From the cell containing the given text, extract its center point as [X, Y] coordinate. 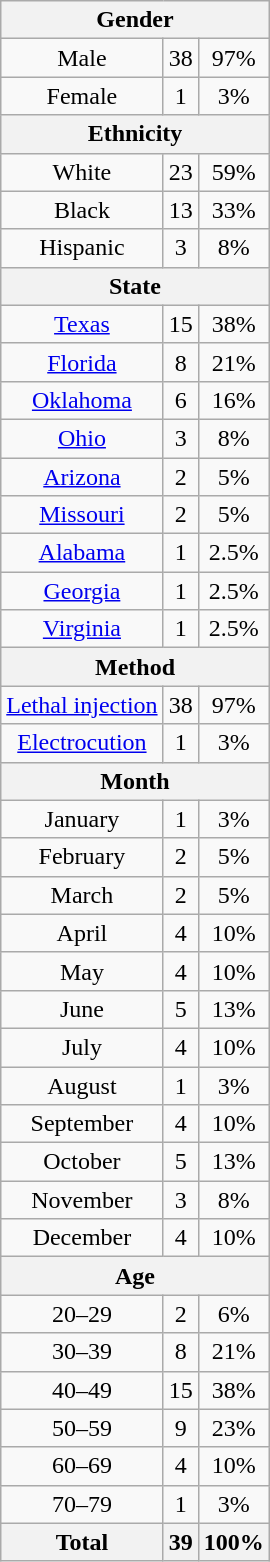
6 [180, 400]
Ethnicity [135, 134]
6% [234, 1314]
Florida [82, 362]
Method [135, 667]
Male [82, 58]
April [82, 933]
Georgia [82, 591]
16% [234, 400]
July [82, 1047]
Virginia [82, 629]
December [82, 1238]
Gender [135, 20]
20–29 [82, 1314]
January [82, 819]
Ohio [82, 438]
40–49 [82, 1390]
59% [234, 172]
50–59 [82, 1428]
23 [180, 172]
Missouri [82, 515]
February [82, 857]
September [82, 1124]
23% [234, 1428]
30–39 [82, 1352]
100% [234, 1542]
White [82, 172]
13 [180, 210]
Arizona [82, 477]
Total [82, 1542]
August [82, 1085]
33% [234, 210]
Age [135, 1276]
60–69 [82, 1466]
Texas [82, 324]
Female [82, 96]
June [82, 1009]
70–79 [82, 1504]
9 [180, 1428]
November [82, 1200]
Month [135, 781]
March [82, 895]
Lethal injection [82, 705]
Oklahoma [82, 400]
May [82, 971]
State [135, 286]
Alabama [82, 553]
Black [82, 210]
39 [180, 1542]
Electrocution [82, 743]
Hispanic [82, 248]
October [82, 1162]
